Pinpoint the cell where the given text exists, returning its [x, y] midpoint coordinate. 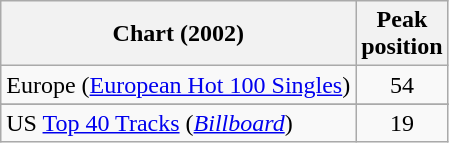
US Top 40 Tracks (Billboard) [178, 123]
19 [402, 123]
54 [402, 85]
Europe (European Hot 100 Singles) [178, 85]
Peakposition [402, 34]
Chart (2002) [178, 34]
